Determine the [X, Y] coordinate at the center of the cell enclosing the given text.  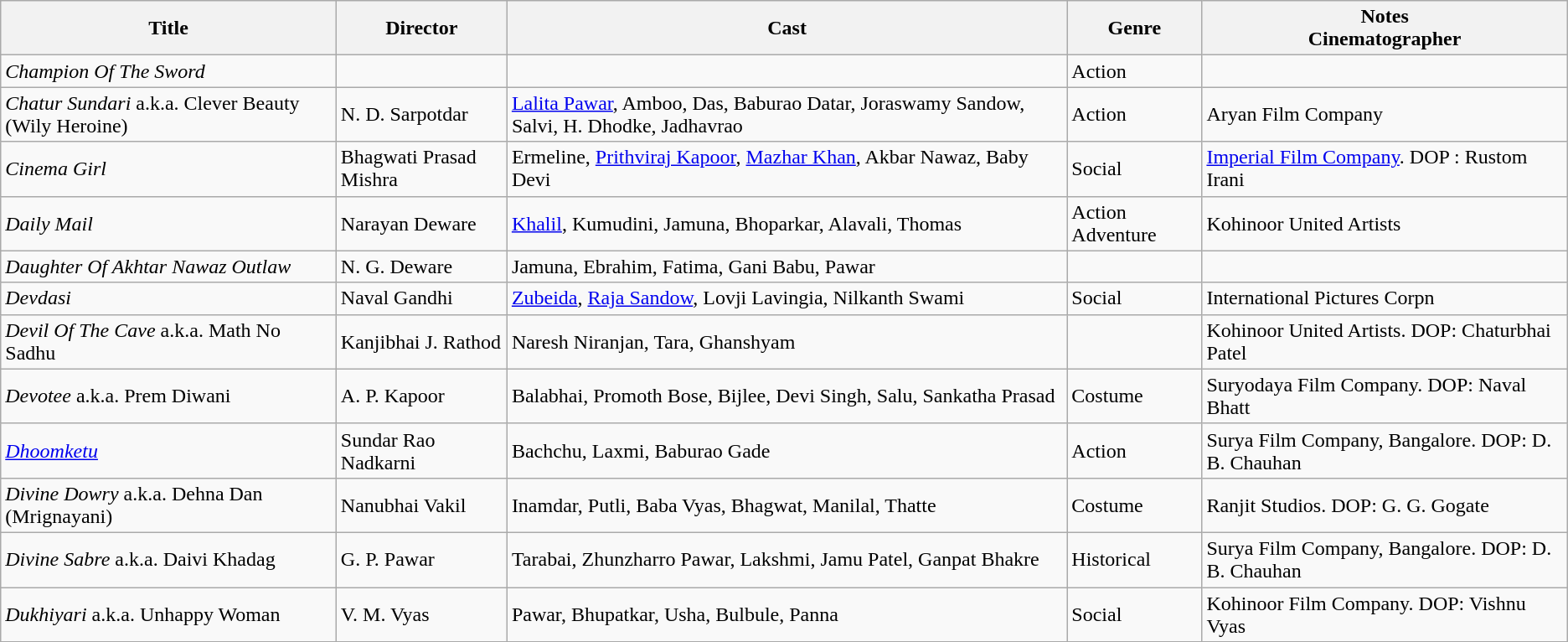
Lalita Pawar, Amboo, Das, Baburao Datar, Joraswamy Sandow, Salvi, H. Dhodke, Jadhavrao [787, 114]
Naresh Niranjan, Tara, Ghanshyam [787, 342]
Director [421, 28]
Devdasi [169, 298]
Ermeline, Prithviraj Kapoor, Mazhar Khan, Akbar Nawaz, Baby Devi [787, 169]
Action Adventure [1134, 223]
A. P. Kapoor [421, 396]
Genre [1134, 28]
Champion Of The Sword [169, 71]
Cinema Girl [169, 169]
Pawar, Bhupatkar, Usha, Bulbule, Panna [787, 614]
Chatur Sundari a.k.a. Clever Beauty (Wily Heroine) [169, 114]
N. G. Deware [421, 267]
Divine Sabre a.k.a. Daivi Khadag [169, 560]
Bachchu, Laxmi, Baburao Gade [787, 451]
Historical [1134, 560]
Devil Of The Cave a.k.a. Math No Sadhu [169, 342]
Zubeida, Raja Sandow, Lovji Lavingia, Nilkanth Swami [787, 298]
Cast [787, 28]
V. M. Vyas [421, 614]
Aryan Film Company [1385, 114]
Devotee a.k.a. Prem Diwani [169, 396]
Jamuna, Ebrahim, Fatima, Gani Babu, Pawar [787, 267]
Divine Dowry a.k.a. Dehna Dan (Mrignayani) [169, 505]
Dhoomketu [169, 451]
Narayan Deware [421, 223]
Daily Mail [169, 223]
Dukhiyari a.k.a. Unhappy Woman [169, 614]
Suryodaya Film Company. DOP: Naval Bhatt [1385, 396]
Khalil, Kumudini, Jamuna, Bhoparkar, Alavali, Thomas [787, 223]
Kanjibhai J. Rathod [421, 342]
Sundar Rao Nadkarni [421, 451]
Bhagwati Prasad Mishra [421, 169]
Kohinoor Film Company. DOP: Vishnu Vyas [1385, 614]
Balabhai, Promoth Bose, Bijlee, Devi Singh, Salu, Sankatha Prasad [787, 396]
G. P. Pawar [421, 560]
Tarabai, Zhunzharro Pawar, Lakshmi, Jamu Patel, Ganpat Bhakre [787, 560]
Ranjit Studios. DOP: G. G. Gogate [1385, 505]
Imperial Film Company. DOP : Rustom Irani [1385, 169]
N. D. Sarpotdar [421, 114]
Naval Gandhi [421, 298]
Kohinoor United Artists [1385, 223]
NotesCinematographer [1385, 28]
Title [169, 28]
Kohinoor United Artists. DOP: Chaturbhai Patel [1385, 342]
Inamdar, Putli, Baba Vyas, Bhagwat, Manilal, Thatte [787, 505]
Nanubhai Vakil [421, 505]
International Pictures Corpn [1385, 298]
Daughter Of Akhtar Nawaz Outlaw [169, 267]
